Identify which cell holds the provided text, then report its [x, y] central coordinate. 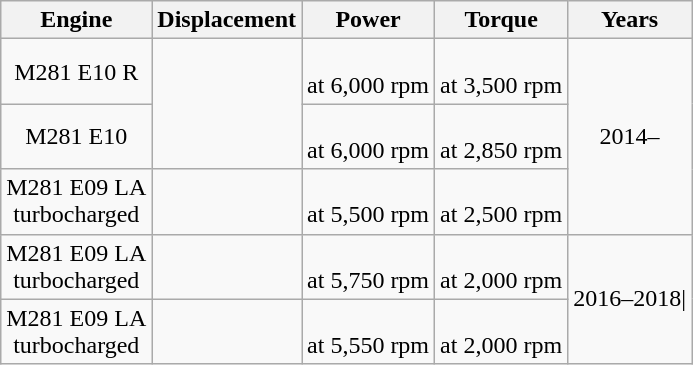
Displacement [227, 20]
at 3,500 rpm [502, 72]
at 2,500 rpm [502, 202]
Torque [502, 20]
at 2,850 rpm [502, 136]
Engine [76, 20]
at 5,500 rpm [368, 202]
M281 E10 [76, 136]
at 5,750 rpm [368, 266]
Power [368, 20]
M281 E10 R [76, 72]
2014– [630, 136]
Years [630, 20]
2016–2018| [630, 299]
at 5,550 rpm [368, 332]
